Pinpoint the cell where the given text exists, returning its (X, Y) midpoint coordinate. 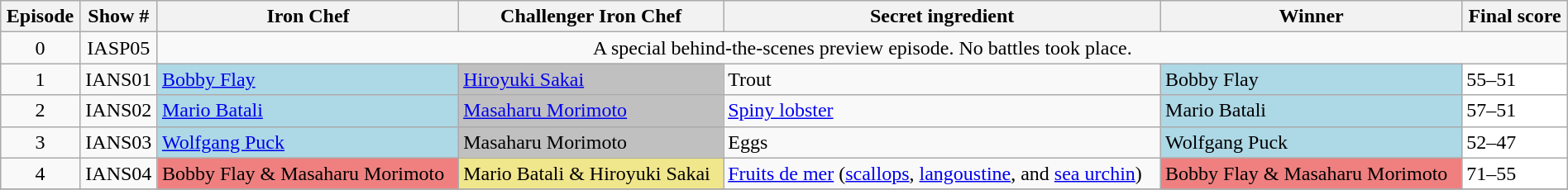
Trout (943, 79)
Episode (41, 17)
3 (41, 142)
Final score (1515, 17)
A special behind-the-scenes preview episode. No battles took place. (862, 48)
IANS01 (118, 79)
0 (41, 48)
Secret ingredient (943, 17)
1 (41, 79)
IANS04 (118, 173)
4 (41, 173)
71–55 (1515, 173)
Show # (118, 17)
Mario Batali & Hiroyuki Sakai (591, 173)
Winner (1312, 17)
Fruits de mer (scallops, langoustine, and sea urchin) (943, 173)
IANS02 (118, 111)
52–47 (1515, 142)
Eggs (943, 142)
Challenger Iron Chef (591, 17)
55–51 (1515, 79)
IASP05 (118, 48)
2 (41, 111)
Iron Chef (308, 17)
IANS03 (118, 142)
57–51 (1515, 111)
Spiny lobster (943, 111)
Hiroyuki Sakai (591, 79)
